Return (X, Y) of the center of cell containing provided text 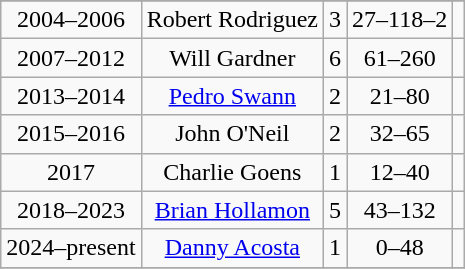
2015–2016 (71, 134)
Will Gardner (232, 58)
2004–2006 (71, 20)
Pedro Swann (232, 96)
Robert Rodriguez (232, 20)
6 (334, 58)
61–260 (400, 58)
5 (334, 210)
Danny Acosta (232, 248)
21–80 (400, 96)
2007–2012 (71, 58)
2017 (71, 172)
Charlie Goens (232, 172)
2018–2023 (71, 210)
3 (334, 20)
2013–2014 (71, 96)
32–65 (400, 134)
0–48 (400, 248)
John O'Neil (232, 134)
27–118–2 (400, 20)
43–132 (400, 210)
12–40 (400, 172)
2024–present (71, 248)
Brian Hollamon (232, 210)
